Identify which cell holds the provided text, then report its [x, y] central coordinate. 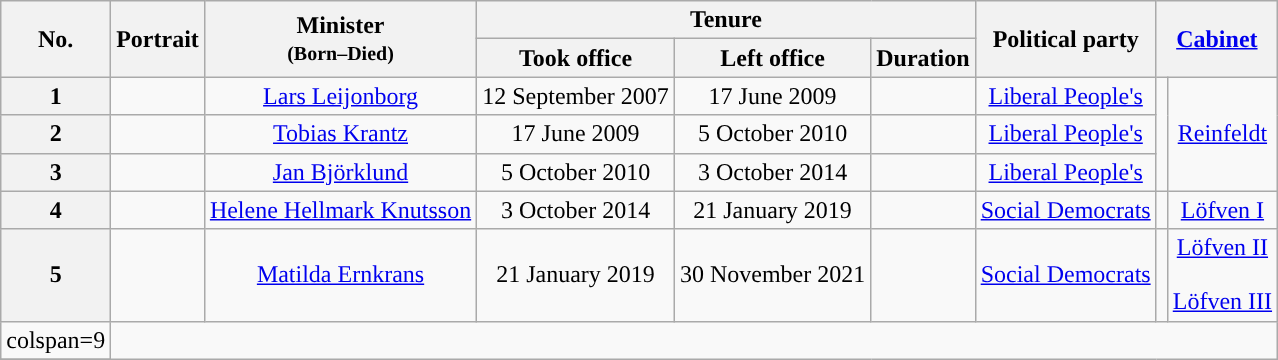
2 [56, 134]
Tobias Krantz [340, 134]
1 [56, 96]
Jan Björklund [340, 172]
30 November 2021 [772, 275]
Took office [576, 58]
Duration [923, 58]
Portrait [158, 39]
Minister(Born–Died) [340, 39]
Tenure [726, 20]
12 September 2007 [576, 96]
Lars Leijonborg [340, 96]
Matilda Ernkrans [340, 275]
Left office [772, 58]
Reinfeldt [1222, 134]
Löfven I [1222, 210]
3 [56, 172]
Political party [1066, 39]
Helene Hellmark Knutsson [340, 210]
Cabinet [1216, 39]
4 [56, 210]
No. [56, 39]
colspan=9 [56, 340]
Löfven II Löfven III [1222, 275]
5 [56, 275]
